Output the [x, y] coordinate of the center of the cell containing the given text.  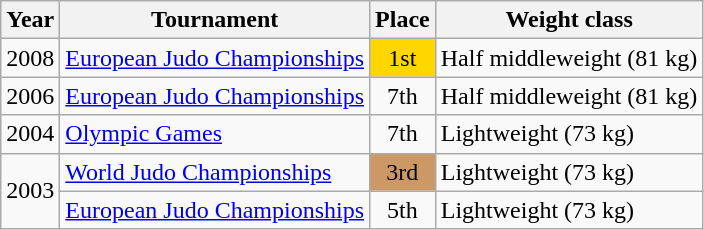
Olympic Games [215, 134]
Weight class [569, 20]
1st [403, 58]
Tournament [215, 20]
2004 [30, 134]
Place [403, 20]
3rd [403, 172]
Year [30, 20]
2006 [30, 96]
2008 [30, 58]
World Judo Championships [215, 172]
2003 [30, 191]
5th [403, 210]
